For the text-containing cell, return its midpoint in [x, y] coordinate format. 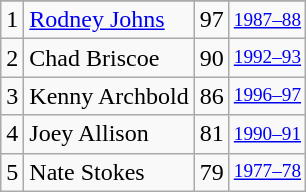
2 [12, 58]
90 [212, 58]
4 [12, 134]
Nate Stokes [109, 172]
79 [212, 172]
Kenny Archbold [109, 96]
81 [212, 134]
1977–78 [267, 172]
1990–91 [267, 134]
1 [12, 20]
1996–97 [267, 96]
5 [12, 172]
1992–93 [267, 58]
3 [12, 96]
97 [212, 20]
Joey Allison [109, 134]
Rodney Johns [109, 20]
Chad Briscoe [109, 58]
86 [212, 96]
1987–88 [267, 20]
